Pinpoint the cell where the given text exists, returning its (x, y) midpoint coordinate. 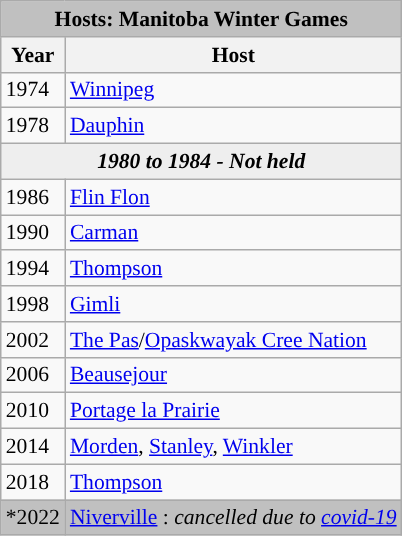
2002 (33, 340)
Flin Flon (234, 197)
2018 (33, 482)
Dauphin (234, 126)
1980 to 1984 - Not held (202, 162)
Host (234, 55)
2014 (33, 447)
Carman (234, 233)
2006 (33, 375)
Gimli (234, 304)
Morden, Stanley, Winkler (234, 447)
*2022 (33, 518)
Niverville : cancelled due to covid-19 (234, 518)
Winnipeg (234, 90)
Beausejour (234, 375)
1986 (33, 197)
2010 (33, 411)
1998 (33, 304)
Hosts: Manitoba Winter Games (202, 19)
1994 (33, 269)
The Pas/Opaskwayak Cree Nation (234, 340)
1978 (33, 126)
1974 (33, 90)
Year (33, 55)
Portage la Prairie (234, 411)
1990 (33, 233)
